Return [X, Y] of the center of cell containing provided text 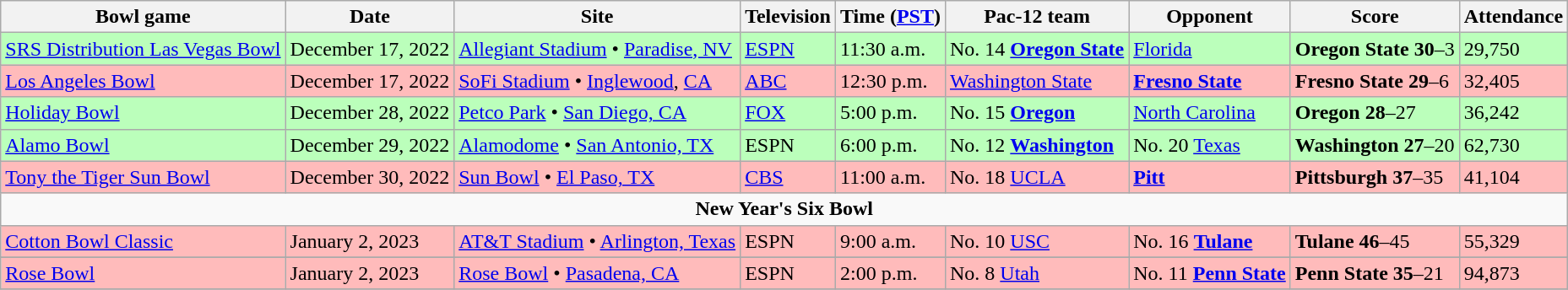
Tony the Tiger Sun Bowl [144, 177]
Fresno State [1210, 81]
2:00 p.m. [891, 273]
41,104 [1513, 177]
11:30 a.m. [891, 49]
Cotton Bowl Classic [144, 241]
Los Angeles Bowl [144, 81]
Alamo Bowl [144, 145]
29,750 [1513, 49]
Allegiant Stadium • Paradise, NV [598, 49]
Penn State 35–21 [1375, 273]
12:30 p.m. [891, 81]
AT&T Stadium • Arlington, Texas [598, 241]
Opponent [1210, 17]
94,873 [1513, 273]
Florida [1210, 49]
Date [370, 17]
No. 20 Texas [1210, 145]
No. 18 UCLA [1037, 177]
FOX [789, 113]
No. 10 USC [1037, 241]
Alamodome • San Antonio, TX [598, 145]
Holiday Bowl [144, 113]
Rose Bowl [144, 273]
Washington 27–20 [1375, 145]
Bowl game [144, 17]
No. 15 Oregon [1037, 113]
Fresno State 29–6 [1375, 81]
December 30, 2022 [370, 177]
December 28, 2022 [370, 113]
No. 12 Washington [1037, 145]
CBS [789, 177]
Rose Bowl • Pasadena, CA [598, 273]
62,730 [1513, 145]
No. 14 Oregon State [1037, 49]
Site [598, 17]
No. 16 Tulane [1210, 241]
Pitt [1210, 177]
SoFi Stadium • Inglewood, CA [598, 81]
Petco Park • San Diego, CA [598, 113]
Television [789, 17]
Oregon 28–27 [1375, 113]
Tulane 46–45 [1375, 241]
No. 8 Utah [1037, 273]
6:00 p.m. [891, 145]
55,329 [1513, 241]
11:00 a.m. [891, 177]
ABC [789, 81]
32,405 [1513, 81]
9:00 a.m. [891, 241]
SRS Distribution Las Vegas Bowl [144, 49]
Oregon State 30–3 [1375, 49]
Score [1375, 17]
36,242 [1513, 113]
New Year's Six Bowl [784, 209]
Pac-12 team [1037, 17]
December 29, 2022 [370, 145]
Sun Bowl • El Paso, TX [598, 177]
Pittsburgh 37–35 [1375, 177]
North Carolina [1210, 113]
Attendance [1513, 17]
Time (PST) [891, 17]
5:00 p.m. [891, 113]
Washington State [1037, 81]
No. 11 Penn State [1210, 273]
